Scan for the cell matching the given text and deliver its [X, Y] coordinate at center. 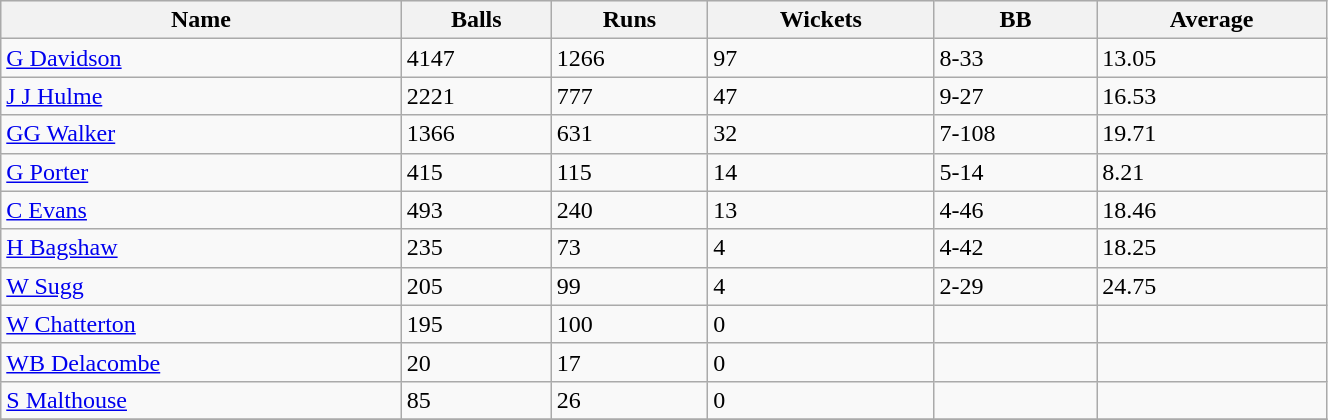
85 [476, 400]
2221 [476, 96]
99 [629, 286]
493 [476, 210]
205 [476, 286]
4-46 [1016, 210]
8.21 [1212, 172]
S Malthouse [202, 400]
Wickets [821, 20]
13.05 [1212, 58]
14 [821, 172]
5-14 [1016, 172]
2-29 [1016, 286]
9-27 [1016, 96]
G Porter [202, 172]
100 [629, 324]
16.53 [1212, 96]
26 [629, 400]
W Sugg [202, 286]
4147 [476, 58]
J J Hulme [202, 96]
7-108 [1016, 134]
C Evans [202, 210]
G Davidson [202, 58]
8-33 [1016, 58]
777 [629, 96]
Runs [629, 20]
20 [476, 362]
32 [821, 134]
BB [1016, 20]
4-42 [1016, 248]
115 [629, 172]
Balls [476, 20]
Average [1212, 20]
73 [629, 248]
1266 [629, 58]
W Chatterton [202, 324]
Name [202, 20]
195 [476, 324]
240 [629, 210]
H Bagshaw [202, 248]
17 [629, 362]
24.75 [1212, 286]
97 [821, 58]
235 [476, 248]
631 [629, 134]
415 [476, 172]
19.71 [1212, 134]
1366 [476, 134]
18.25 [1212, 248]
18.46 [1212, 210]
WB Delacombe [202, 362]
GG Walker [202, 134]
13 [821, 210]
47 [821, 96]
